Output the (x, y) coordinate of the center of the cell containing the given text.  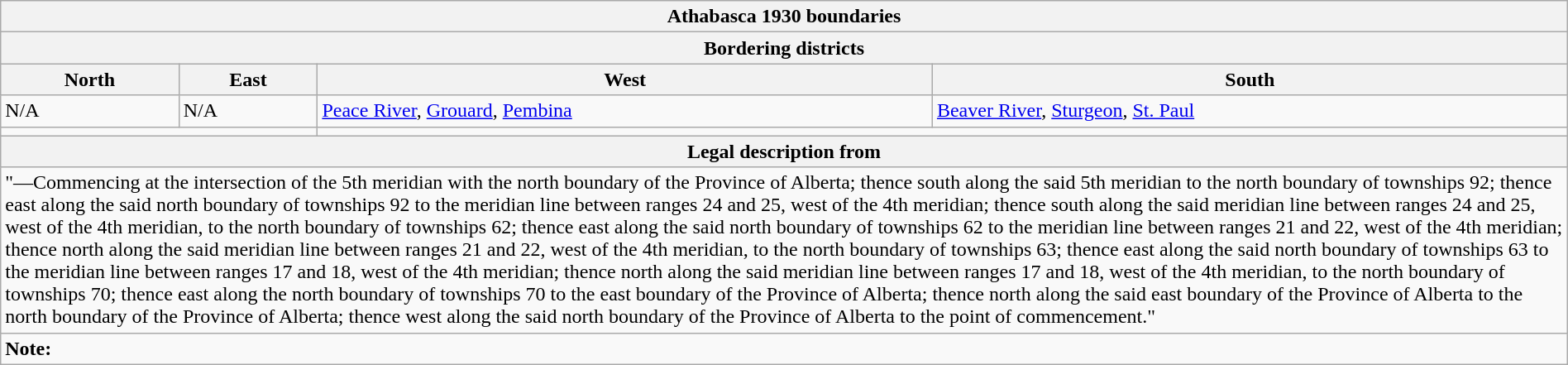
Athabasca 1930 boundaries (784, 17)
East (248, 79)
Note: (784, 348)
Beaver River, Sturgeon, St. Paul (1250, 111)
Legal description from (784, 151)
Peace River, Grouard, Pembina (625, 111)
Bordering districts (784, 48)
South (1250, 79)
North (89, 79)
West (625, 79)
